Search for the cell housing the specified text and yield its [x, y] center coordinate. 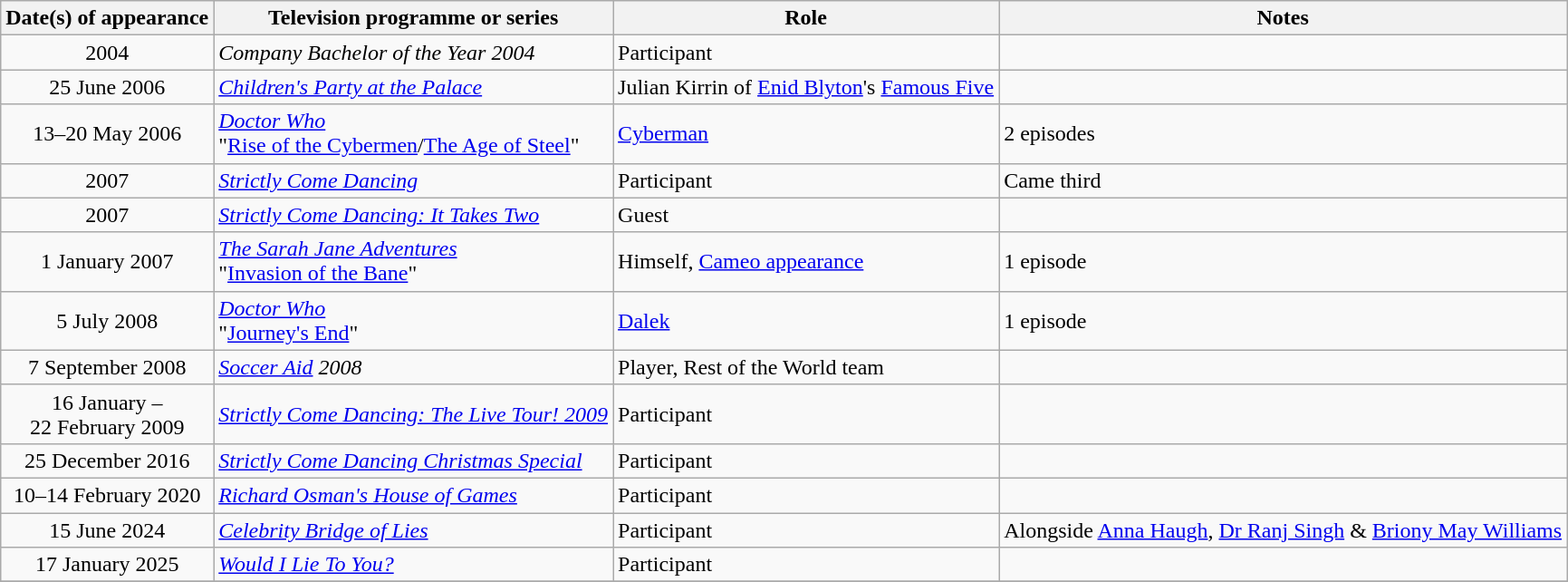
Strictly Come Dancing: The Live Tour! 2009 [413, 413]
Doctor Who "Rise of the Cybermen/The Age of Steel" [413, 134]
25 June 2006 [107, 87]
Player, Rest of the World team [806, 367]
2 episodes [1283, 134]
Strictly Come Dancing Christmas Special [413, 461]
2004 [107, 53]
Doctor Who "Journey's End" [413, 321]
Richard Osman's House of Games [413, 495]
17 January 2025 [107, 565]
The Sarah Jane Adventures "Invasion of the Bane" [413, 261]
Children's Party at the Palace [413, 87]
16 January –22 February 2009 [107, 413]
Julian Kirrin of Enid Blyton's Famous Five [806, 87]
Himself, Cameo appearance [806, 261]
Television programme or series [413, 18]
1 January 2007 [107, 261]
5 July 2008 [107, 321]
Strictly Come Dancing [413, 180]
Notes [1283, 18]
Soccer Aid 2008 [413, 367]
Dalek [806, 321]
Strictly Come Dancing: It Takes Two [413, 215]
Guest [806, 215]
10–14 February 2020 [107, 495]
Cyberman [806, 134]
25 December 2016 [107, 461]
Date(s) of appearance [107, 18]
Came third [1283, 180]
Would I Lie To You? [413, 565]
Company Bachelor of the Year 2004 [413, 53]
Alongside Anna Haugh, Dr Ranj Singh & Briony May Williams [1283, 530]
15 June 2024 [107, 530]
Role [806, 18]
Celebrity Bridge of Lies [413, 530]
13–20 May 2006 [107, 134]
7 September 2008 [107, 367]
